Search for the cell housing the specified text and yield its (X, Y) center coordinate. 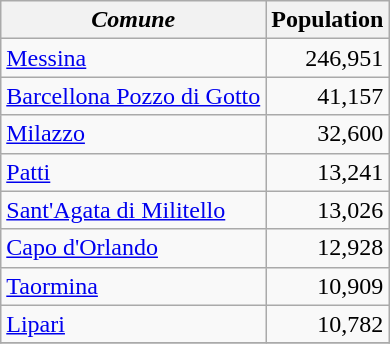
10,782 (328, 324)
Milazzo (134, 134)
12,928 (328, 248)
Barcellona Pozzo di Gotto (134, 96)
10,909 (328, 286)
Messina (134, 58)
41,157 (328, 96)
Patti (134, 172)
Taormina (134, 286)
Lipari (134, 324)
13,241 (328, 172)
Comune (134, 20)
Sant'Agata di Militello (134, 210)
32,600 (328, 134)
Capo d'Orlando (134, 248)
Population (328, 20)
246,951 (328, 58)
13,026 (328, 210)
